Search for the cell housing the specified text and yield its (X, Y) center coordinate. 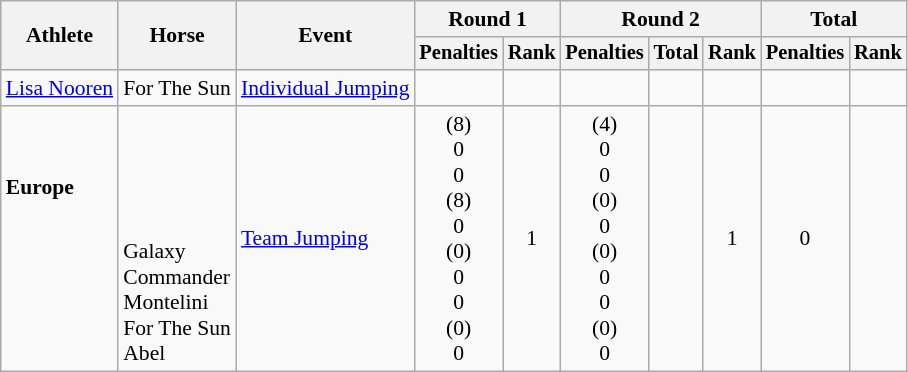
(8)00(8)0(0)00(0)0 (458, 238)
Individual Jumping (326, 88)
GalaxyCommanderMonteliniFor The SunAbel (177, 238)
Lisa Nooren (60, 88)
For The Sun (177, 88)
Round 1 (487, 19)
Round 2 (660, 19)
Team Jumping (326, 238)
Athlete (60, 36)
(4)00(0)0(0)00(0)0 (604, 238)
Europe (60, 238)
Event (326, 36)
Horse (177, 36)
0 (805, 238)
